Search for the cell housing the specified text and yield its [X, Y] center coordinate. 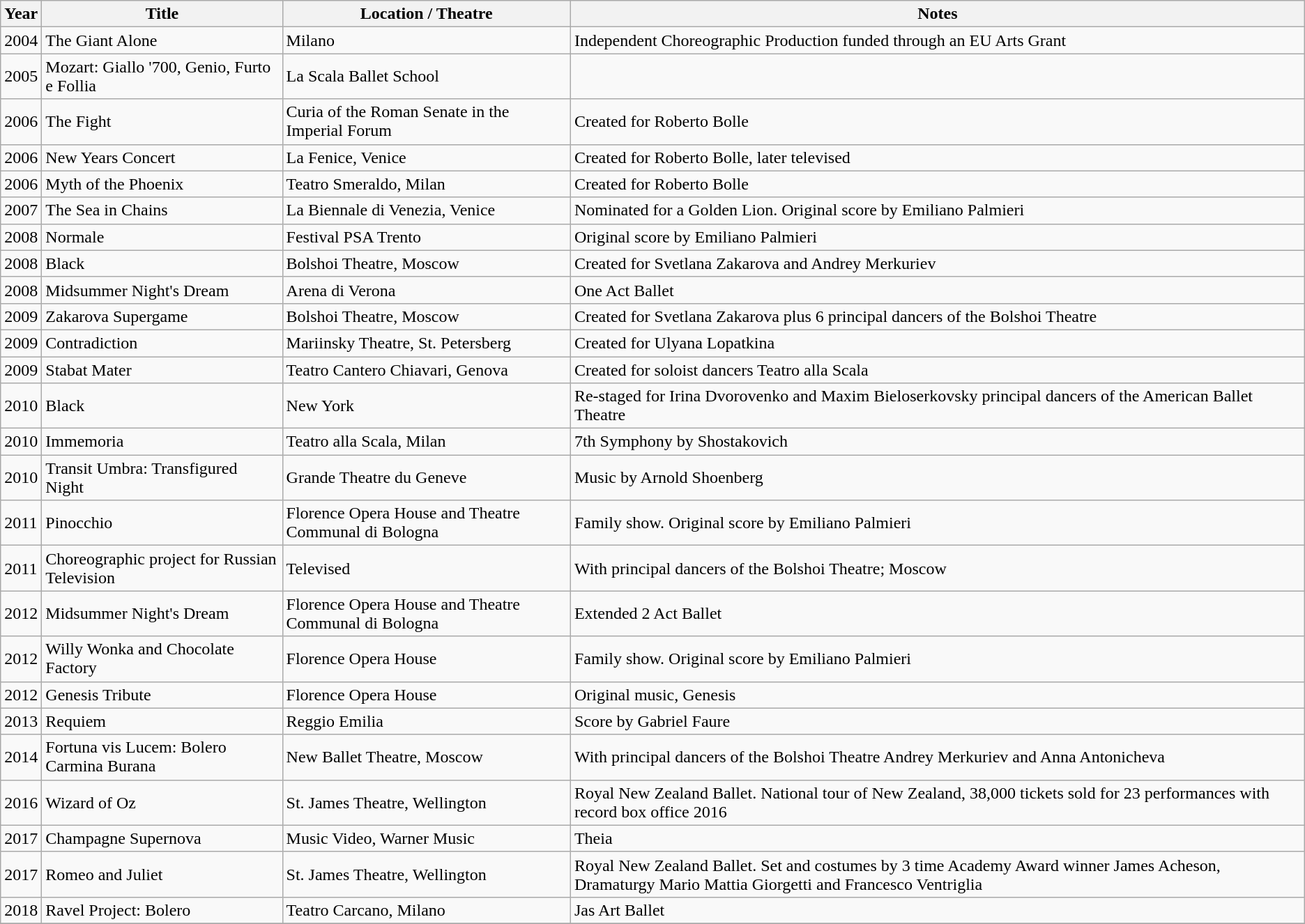
Stabat Mater [162, 370]
2014 [21, 757]
Royal New Zealand Ballet. National tour of New Zealand, 38,000 tickets sold for 23 performances with record box office 2016 [937, 803]
Romeo and Juliet [162, 874]
The Fight [162, 121]
Myth of the Phoenix [162, 184]
Milano [427, 40]
Notes [937, 14]
Mariinsky Theatre, St. Petersberg [427, 343]
Title [162, 14]
2018 [21, 910]
2016 [21, 803]
Created for Roberto Bolle, later televised [937, 157]
Re-staged for Irina Dvorovenko and Maxim Bieloserkovsky principal dancers of the American Ballet Theatre [937, 406]
Willy Wonka and Chocolate Factory [162, 659]
Wizard of Oz [162, 803]
2013 [21, 721]
New Ballet Theatre, Moscow [427, 757]
New Years Concert [162, 157]
Theia [937, 838]
Immemoria [162, 442]
Nominated for a Golden Lion. Original score by Emiliano Palmieri [937, 210]
La Scala Ballet School [427, 77]
Normale [162, 237]
Reggio Emilia [427, 721]
Year [21, 14]
Royal New Zealand Ballet. Set and costumes by 3 time Academy Award winner James Acheson, Dramaturgy Mario Mattia Giorgetti and Francesco Ventriglia [937, 874]
Transit Umbra: Transfigured Night [162, 478]
Teatro Smeraldo, Milan [427, 184]
Music Video, Warner Music [427, 838]
One Act Ballet [937, 290]
Original music, Genesis [937, 695]
Music by Arnold Shoenberg [937, 478]
Teatro alla Scala, Milan [427, 442]
Contradiction [162, 343]
With principal dancers of the Bolshoi Theatre Andrey Merkuriev and Anna Antonicheva [937, 757]
New York [427, 406]
Festival PSA Trento [427, 237]
7th Symphony by Shostakovich [937, 442]
The Giant Alone [162, 40]
Fortuna vis Lucem: Bolero Carmina Burana [162, 757]
Independent Choreographic Production funded through an EU Arts Grant [937, 40]
Teatro Carcano, Milano [427, 910]
Created for Svetlana Zakarova and Andrey Merkuriev [937, 263]
Choreographic project for Russian Television [162, 569]
Ravel Project: Bolero [162, 910]
Arena di Verona [427, 290]
The Sea in Chains [162, 210]
Created for Svetlana Zakarova plus 6 principal dancers of the Bolshoi Theatre [937, 316]
Extended 2 Act Ballet [937, 613]
With principal dancers of the Bolshoi Theatre; Moscow [937, 569]
La Fenice, Venice [427, 157]
Mozart: Giallo '700, Genio, Furto e Follia [162, 77]
2005 [21, 77]
Jas Art Ballet [937, 910]
Requiem [162, 721]
La Biennale di Venezia, Venice [427, 210]
Score by Gabriel Faure [937, 721]
Pinocchio [162, 523]
Televised [427, 569]
Created for Ulyana Lopatkina [937, 343]
Created for soloist dancers Teatro alla Scala [937, 370]
Grande Theatre du Geneve [427, 478]
Genesis Tribute [162, 695]
Location / Theatre [427, 14]
Curia of the Roman Senate in the Imperial Forum [427, 121]
Champagne Supernova [162, 838]
Zakarova Supergame [162, 316]
2004 [21, 40]
Teatro Cantero Chiavari, Genova [427, 370]
2007 [21, 210]
Original score by Emiliano Palmieri [937, 237]
